Return (X, Y) of the center of cell containing provided text 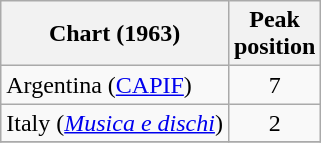
Peakposition (274, 34)
2 (274, 123)
Argentina (CAPIF) (115, 85)
Chart (1963) (115, 34)
Italy (Musica e dischi) (115, 123)
7 (274, 85)
